Scan for the cell matching the given text and deliver its [X, Y] coordinate at center. 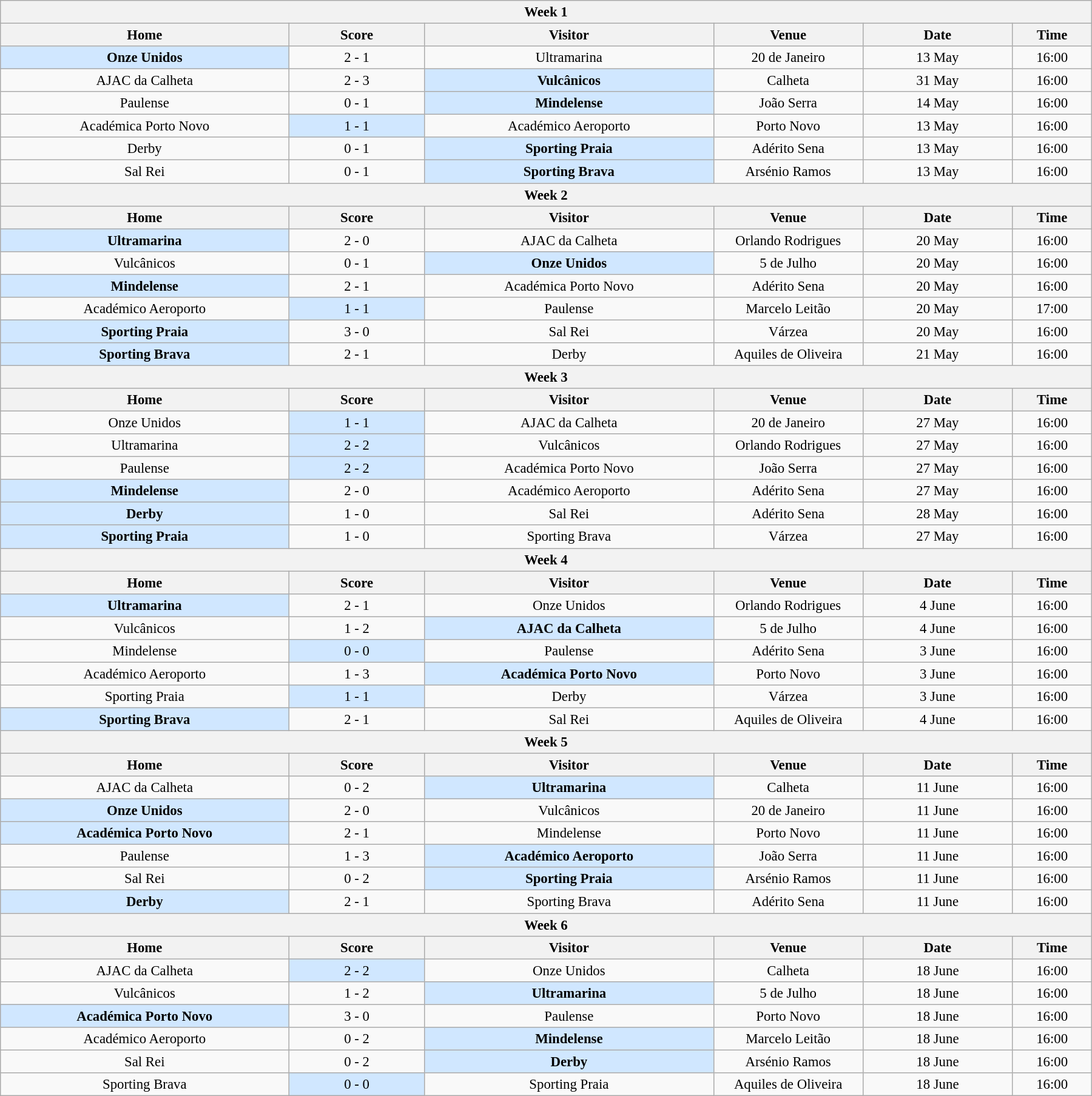
Week 2 [546, 195]
14 May [937, 103]
Week 3 [546, 377]
Week 4 [546, 560]
31 May [937, 81]
Week 1 [546, 12]
Week 5 [546, 742]
21 May [937, 354]
2 - 3 [357, 81]
Week 6 [546, 925]
17:00 [1052, 309]
28 May [937, 514]
